Extract the (x, y) coordinate from the center of the cell holding the provided text.  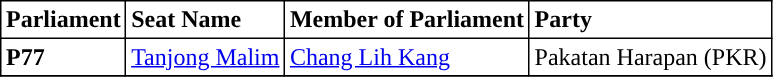
Member of Parliament (408, 20)
Pakatan Harapan (PKR) (650, 57)
Tanjong Malim (206, 57)
P77 (64, 57)
Seat Name (206, 20)
Party (650, 20)
Chang Lih Kang (408, 57)
Parliament (64, 20)
